Determine the (X, Y) coordinate at the center of the cell enclosing the given text.  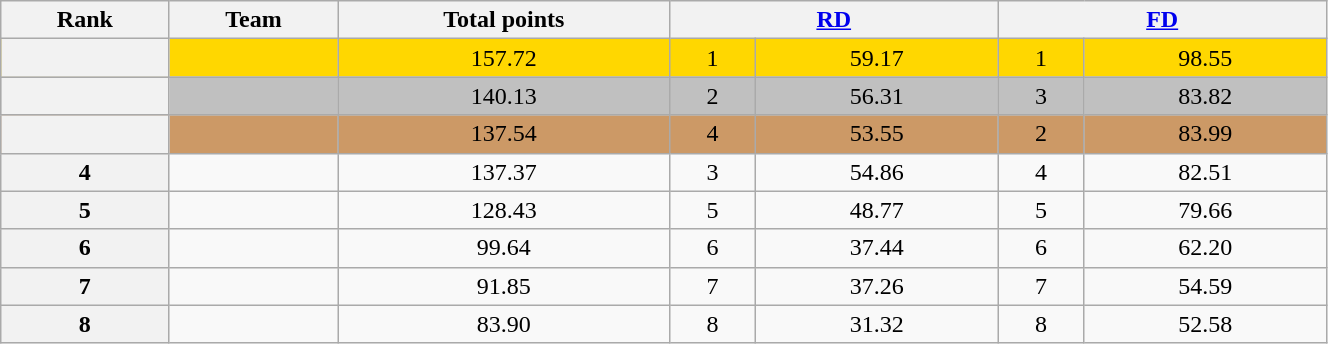
Total points (504, 20)
56.31 (876, 96)
79.66 (1206, 210)
83.90 (504, 324)
82.51 (1206, 172)
54.59 (1206, 286)
37.44 (876, 248)
Rank (85, 20)
83.99 (1206, 134)
Team (254, 20)
52.58 (1206, 324)
37.26 (876, 286)
48.77 (876, 210)
157.72 (504, 58)
99.64 (504, 248)
137.37 (504, 172)
128.43 (504, 210)
59.17 (876, 58)
RD (834, 20)
140.13 (504, 96)
83.82 (1206, 96)
62.20 (1206, 248)
54.86 (876, 172)
137.54 (504, 134)
98.55 (1206, 58)
53.55 (876, 134)
31.32 (876, 324)
FD (1162, 20)
91.85 (504, 286)
